Pinpoint the cell where the given text exists, returning its [x, y] midpoint coordinate. 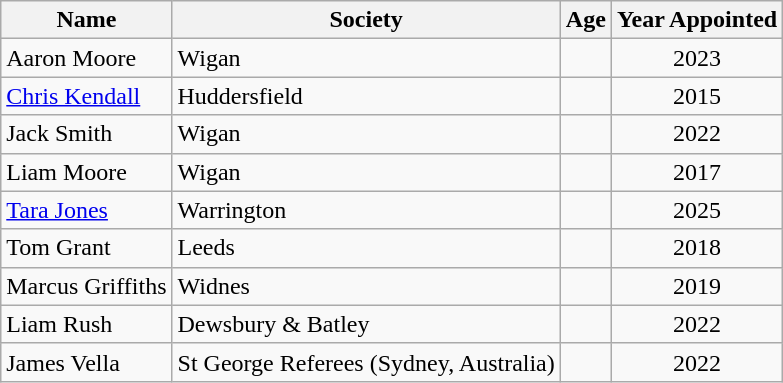
2023 [696, 58]
2025 [696, 210]
Society [366, 20]
James Vella [86, 362]
Huddersfield [366, 96]
Tom Grant [86, 248]
2019 [696, 286]
Leeds [366, 248]
Dewsbury & Batley [366, 324]
Warrington [366, 210]
Widnes [366, 286]
Name [86, 20]
2017 [696, 172]
Chris Kendall [86, 96]
2015 [696, 96]
Tara Jones [86, 210]
Age [586, 20]
Marcus Griffiths [86, 286]
Liam Rush [86, 324]
Aaron Moore [86, 58]
Year Appointed [696, 20]
2018 [696, 248]
Jack Smith [86, 134]
St George Referees (Sydney, Australia) [366, 362]
Liam Moore [86, 172]
